Scan for the cell matching the given text and deliver its (x, y) coordinate at center. 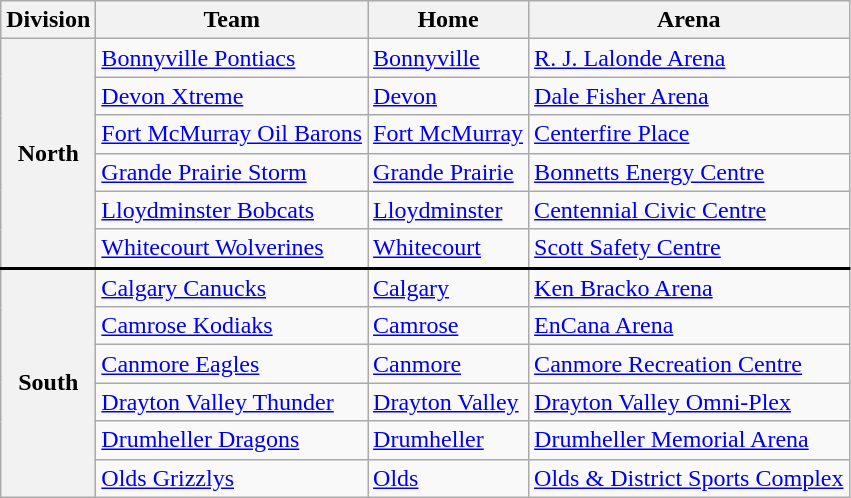
Drumheller Dragons (232, 440)
Whitecourt (448, 248)
Bonnetts Energy Centre (689, 172)
Olds Grizzlys (232, 478)
Bonnyville (448, 58)
EnCana Arena (689, 326)
Fort McMurray Oil Barons (232, 134)
Drumheller (448, 440)
Division (48, 20)
Grande Prairie (448, 172)
Camrose Kodiaks (232, 326)
Drayton Valley Omni-Plex (689, 402)
Devon Xtreme (232, 96)
Home (448, 20)
Scott Safety Centre (689, 248)
Whitecourt Wolverines (232, 248)
Camrose (448, 326)
Drayton Valley (448, 402)
Centennial Civic Centre (689, 210)
Team (232, 20)
Canmore Recreation Centre (689, 364)
Fort McMurray (448, 134)
South (48, 382)
Arena (689, 20)
Grande Prairie Storm (232, 172)
Bonnyville Pontiacs (232, 58)
Centerfire Place (689, 134)
Olds & District Sports Complex (689, 478)
Dale Fisher Arena (689, 96)
Lloydminster (448, 210)
Canmore (448, 364)
Calgary (448, 288)
North (48, 154)
Drumheller Memorial Arena (689, 440)
Calgary Canucks (232, 288)
Drayton Valley Thunder (232, 402)
Lloydminster Bobcats (232, 210)
Canmore Eagles (232, 364)
Ken Bracko Arena (689, 288)
R. J. Lalonde Arena (689, 58)
Olds (448, 478)
Devon (448, 96)
